Extract the (x, y) coordinate from the center of the cell holding the provided text.  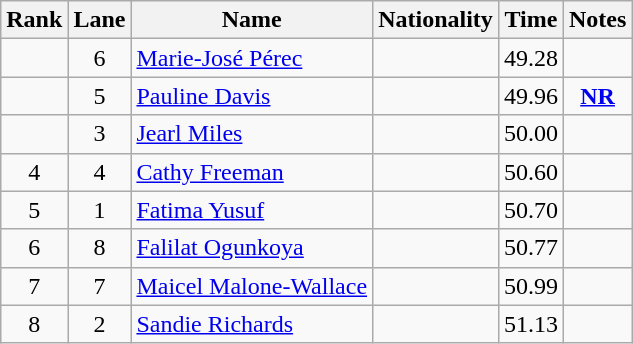
Sandie Richards (252, 324)
3 (100, 134)
50.77 (530, 248)
Nationality (436, 20)
1 (100, 210)
Falilat Ogunkoya (252, 248)
49.28 (530, 58)
Maicel Malone-Wallace (252, 286)
Fatima Yusuf (252, 210)
Lane (100, 20)
Rank (34, 20)
Pauline Davis (252, 96)
50.00 (530, 134)
NR (597, 96)
Marie-José Pérec (252, 58)
Notes (597, 20)
50.70 (530, 210)
Jearl Miles (252, 134)
51.13 (530, 324)
49.96 (530, 96)
50.60 (530, 172)
Cathy Freeman (252, 172)
Time (530, 20)
2 (100, 324)
Name (252, 20)
50.99 (530, 286)
